Identify which cell holds the provided text, then report its [x, y] central coordinate. 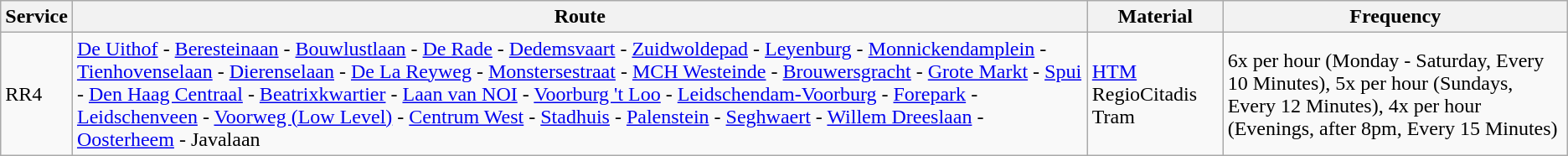
Material [1155, 17]
RR4 [37, 94]
Frequency [1395, 17]
HTM RegioCitadis Tram [1155, 94]
Route [580, 17]
Service [37, 17]
6x per hour (Monday - Saturday, Every 10 Minutes), 5x per hour (Sundays, Every 12 Minutes), 4x per hour (Evenings, after 8pm, Every 15 Minutes) [1395, 94]
